Provide the [X, Y] coordinate of the cell's center where the given text is located.  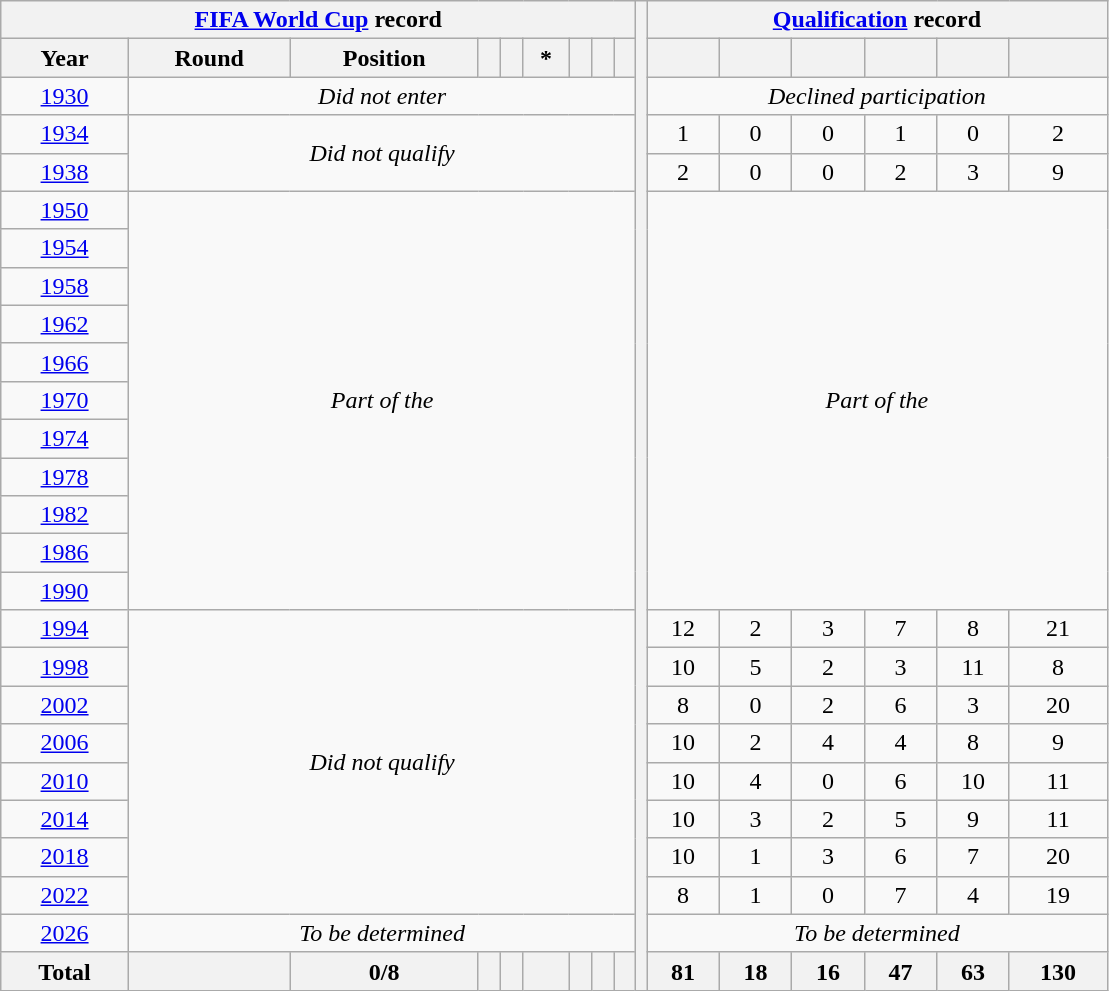
1958 [65, 286]
16 [828, 971]
1962 [65, 324]
21 [1058, 629]
19 [1058, 895]
2018 [65, 857]
Round [209, 58]
1966 [65, 362]
0/8 [384, 971]
1938 [65, 172]
1974 [65, 438]
1954 [65, 248]
Position [384, 58]
Did not enter [382, 96]
2026 [65, 933]
81 [683, 971]
2022 [65, 895]
FIFA World Cup record [318, 20]
1970 [65, 400]
1990 [65, 591]
Year [65, 58]
2006 [65, 743]
1934 [65, 134]
1982 [65, 515]
1978 [65, 477]
Qualification record [877, 20]
2010 [65, 781]
1998 [65, 667]
1930 [65, 96]
Total [65, 971]
1994 [65, 629]
18 [755, 971]
1950 [65, 210]
47 [900, 971]
2002 [65, 705]
* [546, 58]
12 [683, 629]
Declined participation [877, 96]
63 [973, 971]
2014 [65, 819]
130 [1058, 971]
1986 [65, 553]
